Identify which cell holds the provided text, then report its [x, y] central coordinate. 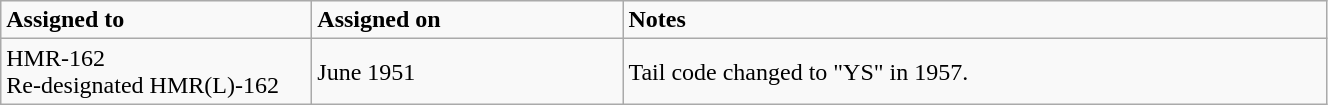
Tail code changed to "YS" in 1957. [975, 72]
June 1951 [468, 72]
Assigned to [156, 20]
Assigned on [468, 20]
HMR-162Re-designated HMR(L)-162 [156, 72]
Notes [975, 20]
